Search for the cell housing the specified text and yield its (x, y) center coordinate. 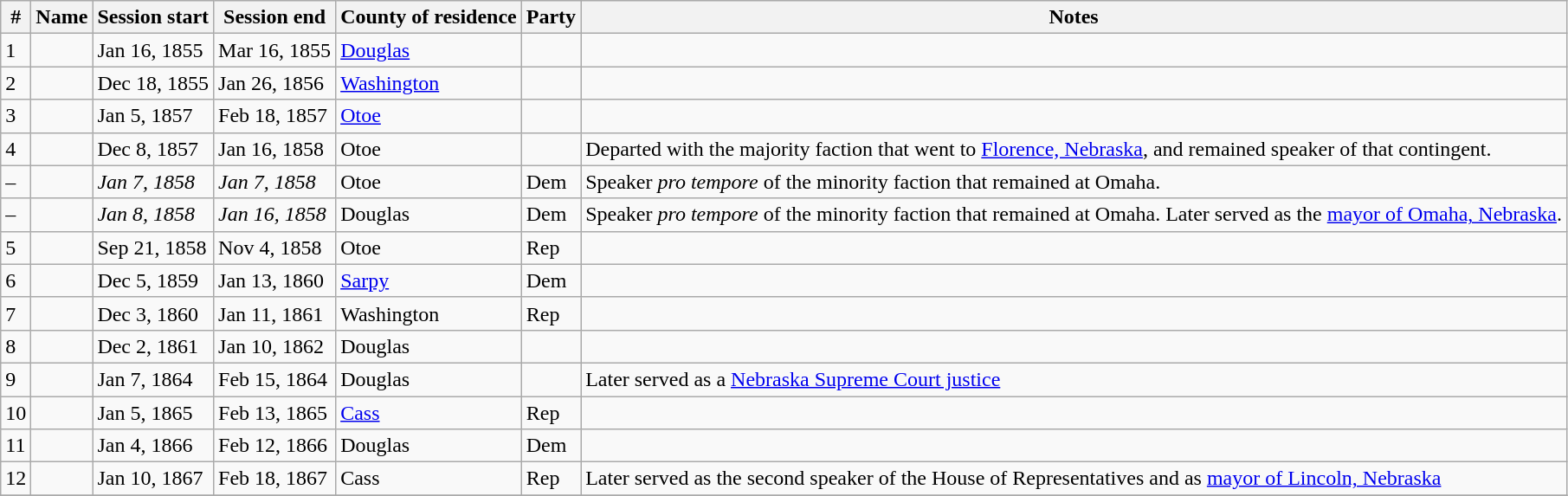
Jan 10, 1867 (153, 479)
Jan 4, 1866 (153, 446)
# (16, 17)
Dec 2, 1861 (153, 346)
12 (16, 479)
Later served as the second speaker of the House of Representatives and as mayor of Lincoln, Nebraska (1074, 479)
Jan 13, 1860 (275, 280)
Feb 13, 1865 (275, 413)
County of residence (429, 17)
Feb 15, 1864 (275, 379)
2 (16, 83)
Mar 16, 1855 (275, 50)
Jan 10, 1862 (275, 346)
Sep 21, 1858 (153, 248)
Jan 26, 1856 (275, 83)
3 (16, 116)
Jan 16, 1855 (153, 50)
10 (16, 413)
Feb 12, 1866 (275, 446)
Speaker pro tempore of the minority faction that remained at Omaha. (1074, 182)
Party (551, 17)
Jan 5, 1857 (153, 116)
11 (16, 446)
Feb 18, 1857 (275, 116)
4 (16, 149)
Speaker pro tempore of the minority faction that remained at Omaha. Later served as the mayor of Omaha, Nebraska. (1074, 215)
6 (16, 280)
7 (16, 313)
Jan 7, 1864 (153, 379)
Session start (153, 17)
Jan 5, 1865 (153, 413)
Name (62, 17)
8 (16, 346)
Departed with the majority faction that went to Florence, Nebraska, and remained speaker of that contingent. (1074, 149)
Feb 18, 1867 (275, 479)
Dec 5, 1859 (153, 280)
9 (16, 379)
Jan 8, 1858 (153, 215)
Jan 11, 1861 (275, 313)
Later served as a Nebraska Supreme Court justice (1074, 379)
Nov 4, 1858 (275, 248)
Dec 3, 1860 (153, 313)
1 (16, 50)
Sarpy (429, 280)
Session end (275, 17)
Dec 18, 1855 (153, 83)
5 (16, 248)
Notes (1074, 17)
Dec 8, 1857 (153, 149)
